Determine the [X, Y] coordinate at the center of the cell enclosing the given text.  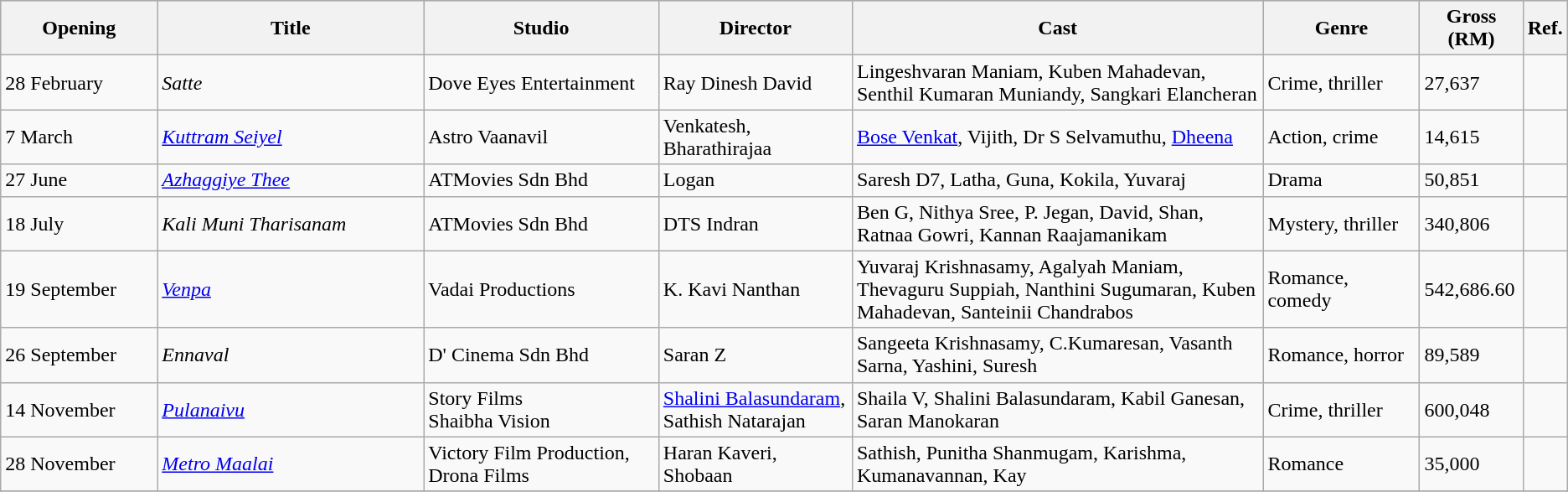
35,000 [1471, 464]
Kali Muni Tharisanam [291, 223]
Shalini Balasundaram, Sathish Natarajan [756, 409]
542,686.60 [1471, 289]
27,637 [1471, 82]
K. Kavi Nanthan [756, 289]
Mystery, thriller [1342, 223]
340,806 [1471, 223]
Ref. [1545, 28]
50,851 [1471, 180]
Metro Maalai [291, 464]
Director [756, 28]
Venpa [291, 289]
Action, crime [1342, 137]
Pulanaivu [291, 409]
14 November [79, 409]
18 July [79, 223]
Astro Vaanavil [541, 137]
28 November [79, 464]
27 June [79, 180]
Azhaggiye Thee [291, 180]
26 September [79, 355]
Romance, comedy [1342, 289]
89,589 [1471, 355]
14,615 [1471, 137]
Sangeeta Krishnasamy, C.Kumaresan, Vasanth Sarna, Yashini, Suresh [1057, 355]
600,048 [1471, 409]
Venkatesh, Bharathirajaa [756, 137]
Shaila V, Shalini Balasundaram, Kabil Ganesan, Saran Manokaran [1057, 409]
Haran Kaveri, Shobaan [756, 464]
Saresh D7, Latha, Guna, Kokila, Yuvaraj [1057, 180]
Ray Dinesh David [756, 82]
Kuttram Seiyel [291, 137]
Satte [291, 82]
Ben G, Nithya Sree, P. Jegan, David, Shan, Ratnaa Gowri, Kannan Raajamanikam [1057, 223]
D' Cinema Sdn Bhd [541, 355]
Lingeshvaran Maniam, Kuben Mahadevan, Senthil Kumaran Muniandy, Sangkari Elancheran [1057, 82]
Logan [756, 180]
Romance [1342, 464]
28 February [79, 82]
Yuvaraj Krishnasamy, Agalyah Maniam, Thevaguru Suppiah, Nanthini Sugumaran, Kuben Mahadevan, Santeinii Chandrabos [1057, 289]
Vadai Productions [541, 289]
7 March [79, 137]
Ennaval [291, 355]
Studio [541, 28]
Sathish, Punitha Shanmugam, Karishma, Kumanavannan, Kay [1057, 464]
Dove Eyes Entertainment [541, 82]
DTS Indran [756, 223]
Drama [1342, 180]
Saran Z [756, 355]
Genre [1342, 28]
Opening [79, 28]
Cast [1057, 28]
Bose Venkat, Vijith, Dr S Selvamuthu, Dheena [1057, 137]
Romance, horror [1342, 355]
Victory Film Production, Drona Films [541, 464]
Gross (RM) [1471, 28]
Title [291, 28]
Story FilmsShaibha Vision [541, 409]
19 September [79, 289]
